Provide the [X, Y] coordinate of the cell's center where the given text is located.  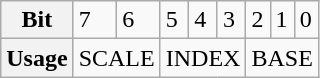
4 [204, 20]
Bit [37, 20]
0 [306, 20]
Usage [37, 58]
7 [95, 20]
1 [282, 20]
3 [232, 20]
BASE [282, 58]
SCALE [116, 58]
6 [139, 20]
2 [258, 20]
INDEX [203, 58]
5 [174, 20]
